Detect which cell encompasses the target text, then output its (X, Y) center coordinate. 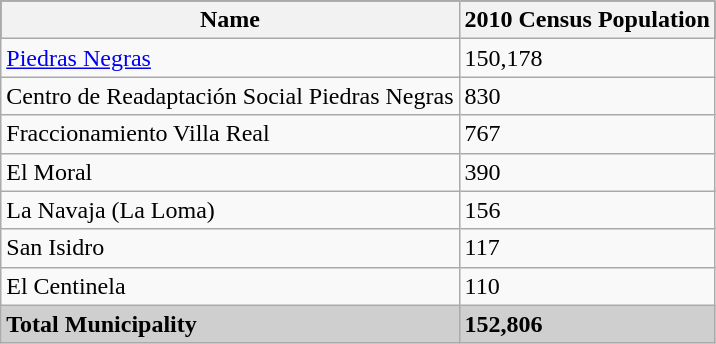
156 (587, 210)
Fraccionamiento Villa Real (230, 134)
Name (230, 20)
767 (587, 134)
Piedras Negras (230, 58)
110 (587, 286)
830 (587, 96)
El Moral (230, 172)
152,806 (587, 324)
El Centinela (230, 286)
117 (587, 248)
390 (587, 172)
La Navaja (La Loma) (230, 210)
2010 Census Population (587, 20)
San Isidro (230, 248)
150,178 (587, 58)
Total Municipality (230, 324)
Centro de Readaptación Social Piedras Negras (230, 96)
